Detect which cell encompasses the target text, then output its [X, Y] center coordinate. 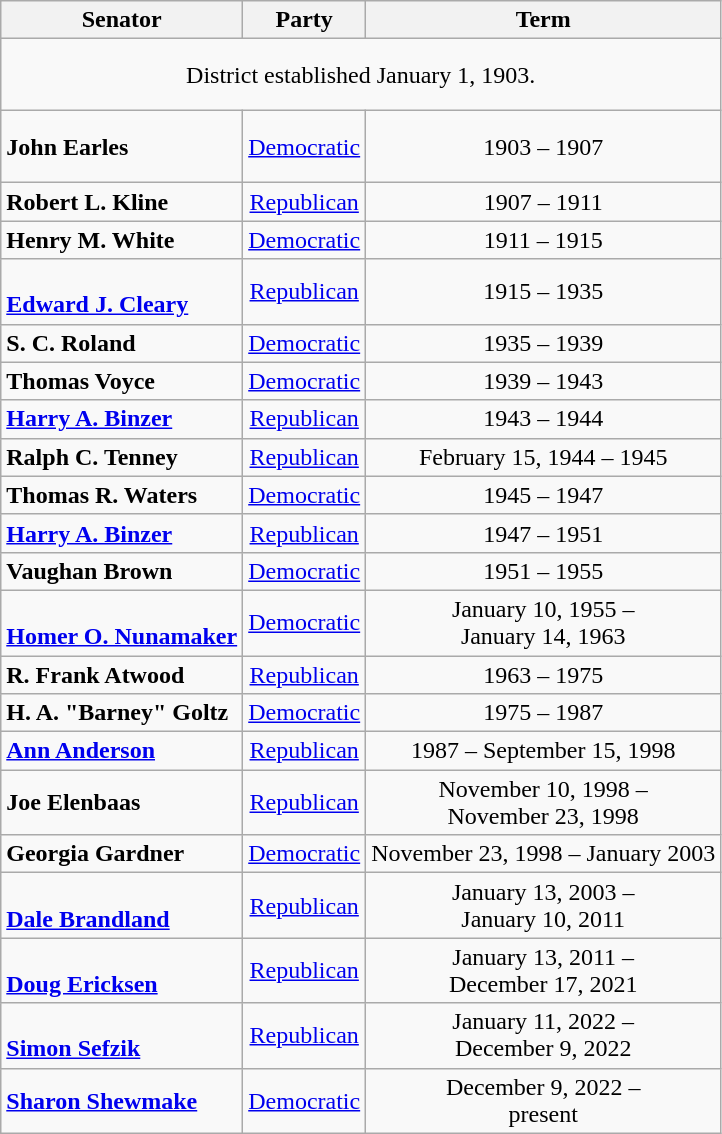
1935 – 1939 [544, 343]
Georgia Gardner [122, 854]
1963 – 1975 [544, 675]
Simon Sefzik [122, 1036]
January 13, 2011 –December 17, 2021 [544, 970]
January 13, 2003 –January 10, 2011 [544, 906]
District established January 1, 1903. [361, 75]
Sharon Shewmake [122, 1100]
January 10, 1955 –January 14, 1963 [544, 622]
November 10, 1998 –November 23, 1998 [544, 802]
Henry M. White [122, 240]
1903 – 1907 [544, 147]
November 23, 1998 – January 2003 [544, 854]
R. Frank Atwood [122, 675]
Robert L. Kline [122, 202]
Ralph C. Tenney [122, 457]
Ann Anderson [122, 751]
1951 – 1955 [544, 571]
Edward J. Cleary [122, 292]
Senator [122, 20]
Party [304, 20]
January 11, 2022 –December 9, 2022 [544, 1036]
H. A. "Barney" Goltz [122, 713]
1939 – 1943 [544, 381]
December 9, 2022 –present [544, 1100]
1975 – 1987 [544, 713]
1911 – 1915 [544, 240]
Term [544, 20]
1915 – 1935 [544, 292]
February 15, 1944 – 1945 [544, 457]
1945 – 1947 [544, 495]
Thomas Voyce [122, 381]
Joe Elenbaas [122, 802]
S. C. Roland [122, 343]
1987 – September 15, 1998 [544, 751]
1947 – 1951 [544, 533]
1943 – 1944 [544, 419]
1907 – 1911 [544, 202]
Thomas R. Waters [122, 495]
Dale Brandland [122, 906]
John Earles [122, 147]
Homer O. Nunamaker [122, 622]
Vaughan Brown [122, 571]
Doug Ericksen [122, 970]
